Pinpoint the cell where the given text exists, returning its (x, y) midpoint coordinate. 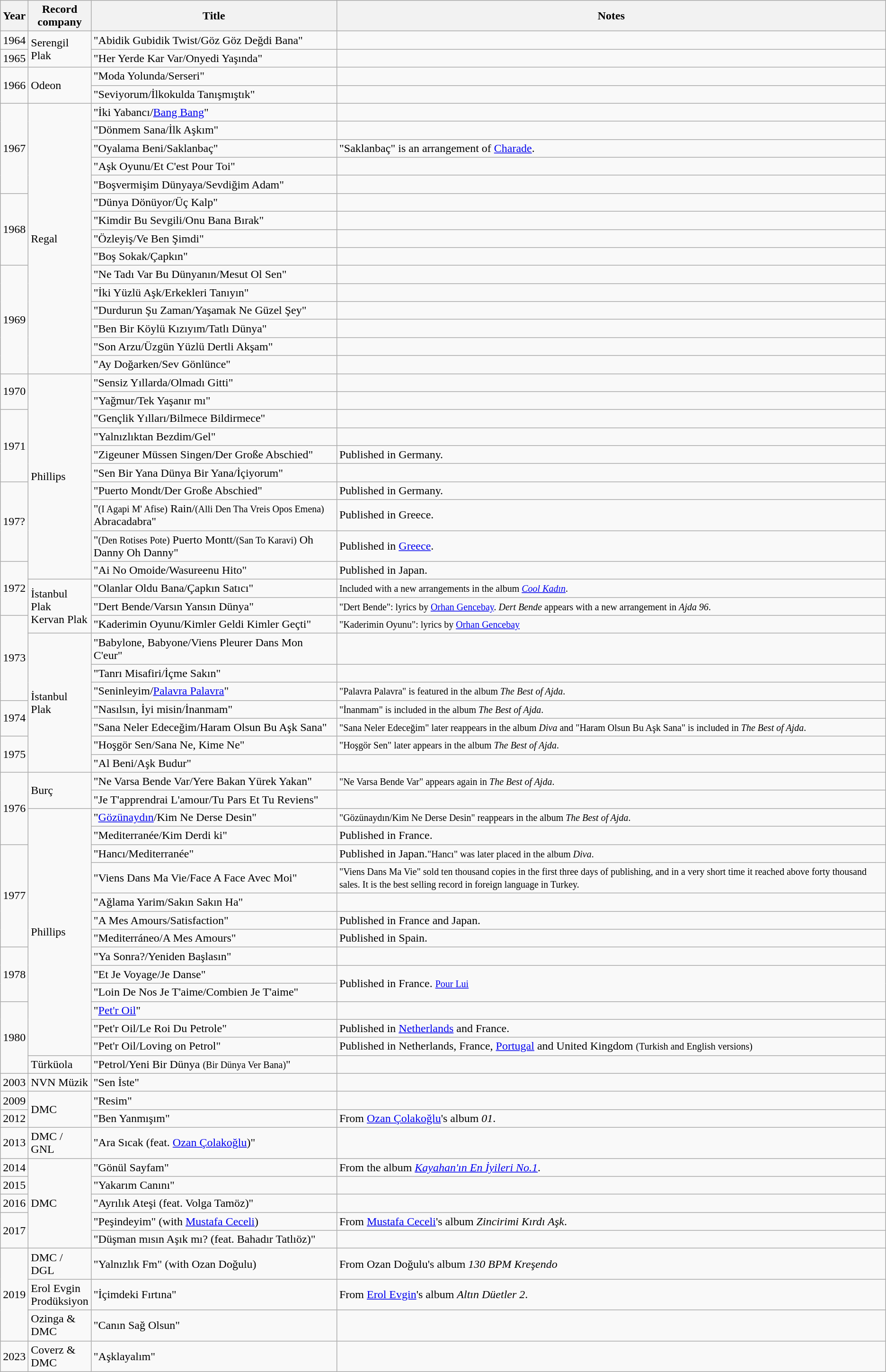
2015 (14, 1185)
"Pet'r Oil/Loving on Petrol" (214, 1046)
2023 (14, 1356)
"Ben Yanmışım" (214, 1118)
İstanbul Plak Kervan Plak (60, 606)
"Babylone, Babyone/Viens Pleurer Dans Mon C'eur" (214, 649)
"Sen Bir Yana Dünya Bir Yana/İçiyorum" (214, 472)
"Ay Doğarken/Sev Gönlünce" (214, 365)
1980 (14, 1037)
Odeon (60, 85)
From Ozan Doğulu's album 130 BPM Kreşendo (611, 1264)
"Yağmur/Tek Yaşanır mı" (214, 401)
"Yalnızlıktan Bezdim/Gel" (214, 437)
1965 (14, 58)
"Her Yerde Kar Var/Onyedi Yaşında" (214, 58)
"Ağlama Yarim/Sakın Sakın Ha" (214, 902)
"Düşman mısın Aşık mı? (feat. Bahadır Tatlıöz)" (214, 1239)
2013 (14, 1143)
Türküola (60, 1064)
"Saklanbaç" is an arrangement of Charade. (611, 148)
"İki Yüzlü Aşk/Erkekleri Tanıyın" (214, 293)
"Al Beni/Aşk Budur" (214, 763)
"Abidik Gubidik Twist/Göz Göz Değdi Bana" (214, 40)
"Ne Varsa Bende Var" appears again in The Best of Ajda. (611, 781)
"Sensiz Yıllarda/Olmadı Gitti" (214, 383)
1973 (14, 658)
2014 (14, 1167)
"Mediterranée/Kim Derdi ki" (214, 835)
DMC / GNL (60, 1143)
"Seninleyim/Palavra Palavra" (214, 691)
Notes (611, 16)
"İçimdeki Fırtına" (214, 1294)
From Mustafa Ceceli's album Zincirimi Kırdı Aşk. (611, 1221)
Erol Evgin Prodüksiyon (60, 1294)
"Ne Varsa Bende Var/Yere Bakan Yürek Yakan" (214, 781)
Record company (60, 16)
"Ara Sıcak (feat. Ozan Çolakoğlu)" (214, 1143)
NVN Müzik (60, 1082)
"Hoşgör Sen/Sana Ne, Kime Ne" (214, 745)
2019 (14, 1294)
Included with a new arrangements in the album Cool Kadın. (611, 588)
Published in France. Pour Lui (611, 983)
"Kimdir Bu Sevgili/Onu Bana Bırak" (214, 220)
Published in Japan."Hancı" was later placed in the album Diva. (611, 854)
Published in Netherlands, France, Portugal and United Kingdom (Turkish and English versions) (611, 1046)
"Tanrı Misafiri/İçme Sakın" (214, 673)
"Dönmem Sana/İlk Aşkım" (214, 130)
1966 (14, 85)
İstanbul Plak (60, 703)
"Gözünaydın/Kim Ne Derse Desin" reappears in the album The Best of Ajda. (611, 817)
Title (214, 16)
Published in Spain. (611, 938)
"Gönül Sayfam" (214, 1167)
Regal (60, 239)
"Son Arzu/Üzgün Yüzlü Dertli Akşam" (214, 347)
1977 (14, 896)
197? (14, 521)
1969 (14, 320)
1975 (14, 754)
"Ne Tadı Var Bu Dünyanın/Mesut Ol Sen" (214, 275)
1974 (14, 718)
"İki Yabancı/Bang Bang" (214, 112)
2012 (14, 1118)
"Petrol/Yeni Bir Dünya (Bir Dünya Ver Bana)" (214, 1064)
Ozinga & DMC (60, 1326)
1970 (14, 392)
"Ben Bir Köylü Kızıyım/Tatlı Dünya" (214, 329)
1967 (14, 148)
"Sana Neler Edeceğim/Haram Olsun Bu Aşk Sana" (214, 727)
Published in Netherlands and France. (611, 1028)
"Gözünaydın/Kim Ne Derse Desin" (214, 817)
1964 (14, 40)
"Resim" (214, 1100)
1976 (14, 808)
1972 (14, 588)
From Ozan Çolakoğlu's album 01. (611, 1118)
"Yalnızlık Fm" (with Ozan Doğulu) (214, 1264)
"Olanlar Oldu Bana/Çapkın Satıcı" (214, 588)
"Mediterráneo/A Mes Amours" (214, 938)
From the album Kayahan'ın En İyileri No.1. (611, 1167)
Published in Japan. (611, 570)
"Dünya Dönüyor/Üç Kalp" (214, 202)
From Erol Evgin's album Altın Düetler 2. (611, 1294)
"Yakarım Canını" (214, 1185)
"Dert Bende/Varsın Yansın Dünya" (214, 606)
Published in France and Japan. (611, 920)
"Seviyorum/İlkokulda Tanışmıştık" (214, 94)
"Özleyiş/Ve Ben Şimdi" (214, 238)
"Ya Sonra?/Yeniden Başlasın" (214, 956)
"(Den Rotises Pote) Puerto Montt/(San To Karavi) Oh Danny Oh Danny" (214, 545)
Year (14, 16)
"Boşvermişim Dünyaya/Sevdiğim Adam" (214, 184)
"Peşindeyim" (with Mustafa Ceceli) (214, 1221)
"Palavra Palavra" is featured in the album The Best of Ajda. (611, 691)
2016 (14, 1203)
"Boş Sokak/Çapkın" (214, 257)
"Oyalama Beni/Saklanbaç" (214, 148)
"Ayrılık Ateşi (feat. Volga Tamöz)" (214, 1203)
"Loin De Nos Je T'aime/Combien Je T'aime" (214, 992)
Burç (60, 790)
1971 (14, 445)
"Et Je Voyage/Je Danse" (214, 974)
"Ai No Omoide/Wasureenu Hito" (214, 570)
2003 (14, 1082)
1978 (14, 974)
"Puerto Mondt/Der Große Abschied" (214, 490)
"Pet'r Oil" (214, 1010)
1968 (14, 229)
Serengil Plak (60, 49)
"Hoşgör Sen" later appears in the album The Best of Ajda. (611, 745)
"Aşklayalım" (214, 1356)
"Je T'apprendrai L'amour/Tu Pars Et Tu Reviens" (214, 799)
"Hancı/Mediterranée" (214, 854)
"Sana Neler Edeceğim" later reappears in the album Diva and "Haram Olsun Bu Aşk Sana" is included in The Best of Ajda. (611, 727)
2009 (14, 1100)
Coverz & DMC (60, 1356)
Published in France. (611, 835)
"(I Agapi M' Afise) Rain/(Alli Den Tha Vreis Opos Emena) Abracadabra" (214, 515)
"Pet'r Oil/Le Roi Du Petrole" (214, 1028)
"Zigeuner Müssen Singen/Der Große Abschied" (214, 454)
"Kaderimin Oyunu": lyrics by Orhan Gencebay (611, 624)
"Canın Sağ Olsun" (214, 1326)
"Dert Bende": lyrics by Orhan Gencebay. Dert Bende appears with a new arrangement in Ajda 96. (611, 606)
"Sen İste" (214, 1082)
"Viens Dans Ma Vie/Face A Face Avec Moi" (214, 878)
DMC / DGL (60, 1264)
"Gençlik Yılları/Bilmece Bildirmece" (214, 419)
"İnanmam" is included in the album The Best of Ajda. (611, 709)
"Durdurun Şu Zaman/Yaşamak Ne Güzel Şey" (214, 311)
"Kaderimin Oyunu/Kimler Geldi Kimler Geçti" (214, 624)
"A Mes Amours/Satisfaction" (214, 920)
"Aşk Oyunu/Et C'est Pour Toi" (214, 166)
2017 (14, 1230)
"Moda Yolunda/Serseri" (214, 76)
"Nasılsın, İyi misin/İnanmam" (214, 709)
